Provide the (X, Y) coordinate of the cell's center where the given text is located.  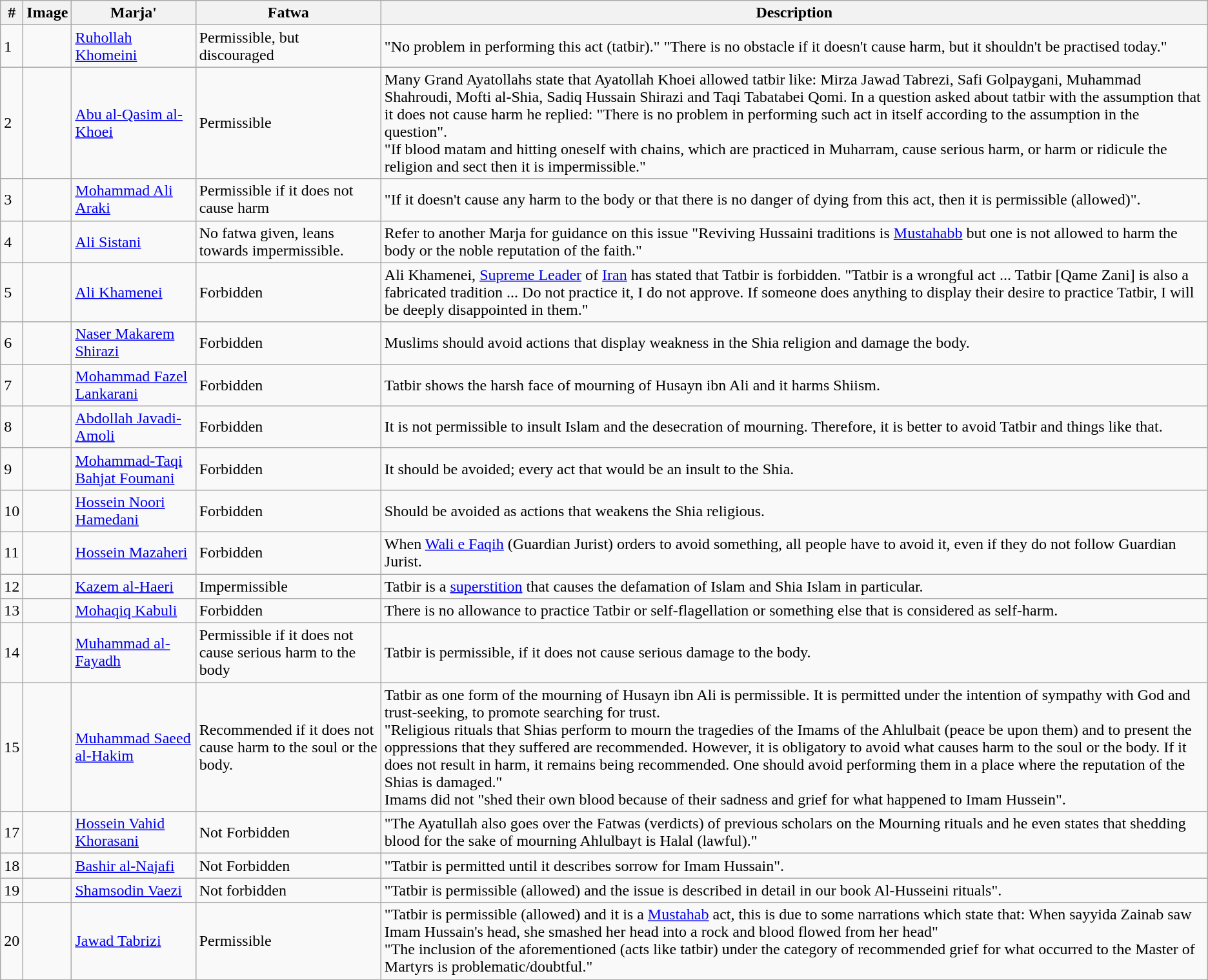
Muhammad al-Fayadh (134, 653)
Muhammad Saeed al-Hakim (134, 747)
14 (12, 653)
1 (12, 46)
Hossein Mazaheri (134, 552)
8 (12, 427)
Ruhollah Khomeini (134, 46)
12 (12, 586)
10 (12, 511)
7 (12, 385)
6 (12, 343)
13 (12, 611)
# (12, 13)
Should be avoided as actions that weakens the Shia religious. (794, 511)
When Wali e Faqih (Guardian Jurist) orders to avoid something, all people have to avoid it, even if they do not follow Guardian Jurist. (794, 552)
18 (12, 866)
20 (12, 941)
Mohammad Fazel Lankarani (134, 385)
Tatbir shows the harsh face of mourning of Husayn ibn Ali and it harms Shiism. (794, 385)
Marja' (134, 13)
Tatbir is a superstition that causes the defamation of Islam and Shia Islam in particular. (794, 586)
Permissible if it does not cause harm (288, 200)
No fatwa given, leans towards impermissible. (288, 241)
3 (12, 200)
Ali Khamenei (134, 292)
"Tatbir is permissible (allowed) and the issue is described in detail in our book Al-Husseini rituals". (794, 890)
Recommended if it does not cause harm to the soul or the body. (288, 747)
Muslims should avoid actions that display weakness in the Shia religion and damage the body. (794, 343)
Tatbir is permissible, if it does not cause serious damage to the body. (794, 653)
Mohaqiq Kabuli (134, 611)
Mohammad-Taqi Bahjat Foumani (134, 468)
There is no allowance to practice Tatbir or self-flagellation or something else that is considered as self-harm. (794, 611)
It should be avoided; every act that would be an insult to the Shia. (794, 468)
Kazem al-Haeri (134, 586)
Permissible if it does not cause serious harm to the body (288, 653)
Naser Makarem Shirazi (134, 343)
Jawad Tabrizi (134, 941)
Bashir al-Najafi (134, 866)
Mohammad Ali Araki (134, 200)
Abdollah Javadi-Amoli (134, 427)
Permissible, but discouraged (288, 46)
Hossein Vahid Khorasani (134, 832)
15 (12, 747)
11 (12, 552)
19 (12, 890)
Hossein Noori Hamedani (134, 511)
"Tatbir is permitted until it describes sorrow for Imam Hussain". (794, 866)
Abu al-Qasim al-Khoei (134, 123)
2 (12, 123)
"No problem in performing this act (tatbir)." "There is no obstacle if it doesn't cause harm, but it shouldn't be practised today." (794, 46)
9 (12, 468)
It is not permissible to insult Islam and the desecration of mourning. Therefore, it is better to avoid Tatbir and things like that. (794, 427)
"If it doesn't cause any harm to the body or that there is no danger of dying from this act, then it is permissible (allowed)". (794, 200)
17 (12, 832)
4 (12, 241)
Image (48, 13)
Ali Sistani (134, 241)
Fatwa (288, 13)
Not forbidden (288, 890)
Shamsodin Vaezi (134, 890)
Impermissible (288, 586)
5 (12, 292)
Description (794, 13)
